Determine the (x, y) coordinate at the center of the cell enclosing the given text.  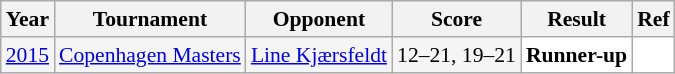
Tournament (150, 19)
2015 (28, 55)
Year (28, 19)
12–21, 19–21 (456, 55)
Score (456, 19)
Runner-up (576, 55)
Line Kjærsfeldt (319, 55)
Ref (653, 19)
Opponent (319, 19)
Copenhagen Masters (150, 55)
Result (576, 19)
